Detect which cell encompasses the target text, then output its [X, Y] center coordinate. 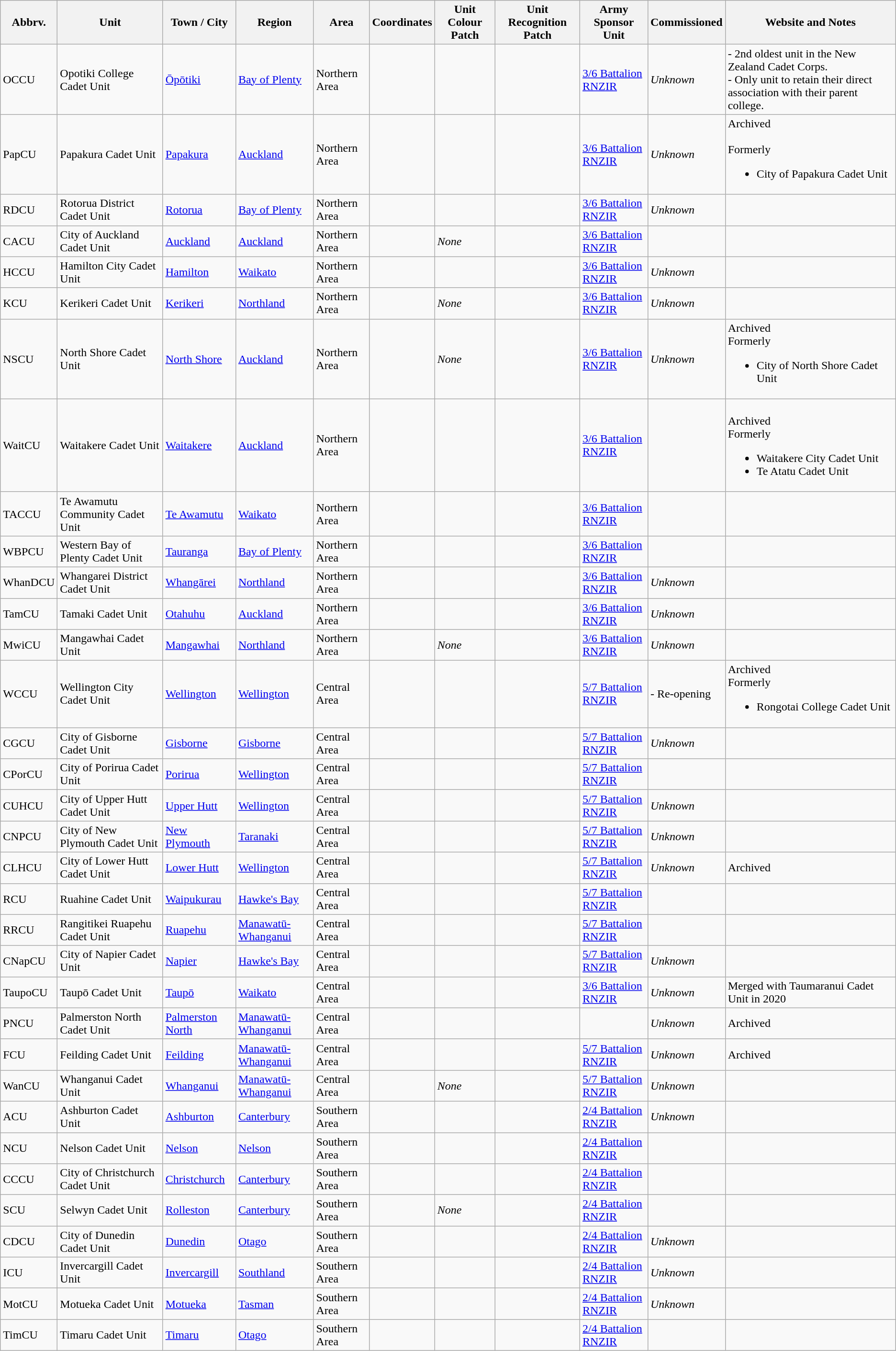
Mangawhai Cadet Unit [110, 645]
CPorCU [29, 775]
Area [342, 23]
Palmerston North Cadet Unit [110, 1024]
Taupō [199, 992]
Whanganui Cadet Unit [110, 1086]
TaupoCU [29, 992]
Papakura [199, 154]
Otahuhu [199, 614]
Opotiki College Cadet Unit [110, 79]
KCU [29, 304]
Waitakere Cadet Unit [110, 445]
Abbrv. [29, 23]
Unit [110, 23]
CDCU [29, 1242]
Archived FormerlyCity of North Shore Cadet Unit [810, 359]
WhanDCU [29, 582]
City of Upper Hutt Cadet Unit [110, 805]
CCCU [29, 1180]
Ruapehu [199, 930]
Te Awamutu [199, 514]
City of Gisborne Cadet Unit [110, 743]
WaitCU [29, 445]
Tasman [275, 1304]
Kerikeri Cadet Unit [110, 304]
Commissioned [686, 23]
Taranaki [275, 837]
City of Christchurch Cadet Unit [110, 1180]
Feilding [199, 1054]
Motueka [199, 1304]
Ōpōtiki [199, 79]
Napier [199, 961]
Western Bay of Plenty Cadet Unit [110, 552]
HCCU [29, 272]
CUHCU [29, 805]
CNPCU [29, 837]
Mangawhai [199, 645]
PNCU [29, 1024]
Whangarei District Cadet Unit [110, 582]
MotCU [29, 1304]
Timaru Cadet Unit [110, 1335]
OCCU [29, 79]
Papakura Cadet Unit [110, 154]
Christchurch [199, 1180]
ICU [29, 1272]
Taupō Cadet Unit [110, 992]
Region [275, 23]
WBPCU [29, 552]
- Re-opening [686, 694]
Whangārei [199, 582]
Merged with Taumaranui Cadet Unit in 2020 [810, 992]
Southland [275, 1272]
Upper Hutt [199, 805]
Porirua [199, 775]
TACCU [29, 514]
Rolleston [199, 1210]
Palmerston North [199, 1024]
- 2nd oldest unit in the New Zealand Cadet Corps.- Only unit to retain their direct association with their parent college. [810, 79]
Selwyn Cadet Unit [110, 1210]
City of Porirua Cadet Unit [110, 775]
Hamilton City Cadet Unit [110, 272]
City of Auckland Cadet Unit [110, 241]
Kerikeri [199, 304]
Tamaki Cadet Unit [110, 614]
City of New Plymouth Cadet Unit [110, 837]
Te Awamutu Community Cadet Unit [110, 514]
Wellington City Cadet Unit [110, 694]
Archived FormerlyWaitakere City Cadet UnitTe Atatu Cadet Unit [810, 445]
Lower Hutt [199, 867]
City of Lower Hutt Cadet Unit [110, 867]
Rotorua District Cadet Unit [110, 210]
RCU [29, 899]
Ashburton Cadet Unit [110, 1116]
Website and Notes [810, 23]
North Shore [199, 359]
CNapCU [29, 961]
Archived FormerlyCity of Papakura Cadet Unit [810, 154]
Army Sponsor Unit [614, 23]
Invercargill Cadet Unit [110, 1272]
Rotorua [199, 210]
New Plymouth [199, 837]
MwiCU [29, 645]
Waitakere [199, 445]
TimCU [29, 1335]
FCU [29, 1054]
Timaru [199, 1335]
RRCU [29, 930]
WCCU [29, 694]
Ashburton [199, 1116]
North Shore Cadet Unit [110, 359]
RDCU [29, 210]
ACU [29, 1116]
Invercargill [199, 1272]
City of Napier Cadet Unit [110, 961]
NCU [29, 1148]
Archived FormerlyRongotai College Cadet Unit [810, 694]
WanCU [29, 1086]
Whanganui [199, 1086]
NSCU [29, 359]
Rangitikei Ruapehu Cadet Unit [110, 930]
SCU [29, 1210]
CGCU [29, 743]
Town / City [199, 23]
Waipukurau [199, 899]
Dunedin [199, 1242]
Feilding Cadet Unit [110, 1054]
Coordinates [402, 23]
Unit Colour Patch [465, 23]
Motueka Cadet Unit [110, 1304]
TamCU [29, 614]
CLHCU [29, 867]
Unit Recognition Patch [537, 23]
CACU [29, 241]
City of Dunedin Cadet Unit [110, 1242]
Ruahine Cadet Unit [110, 899]
PapCU [29, 154]
Nelson Cadet Unit [110, 1148]
Tauranga [199, 552]
Hamilton [199, 272]
